Capture the cell that displays the provided text and extract its [X, Y] central coordinate. 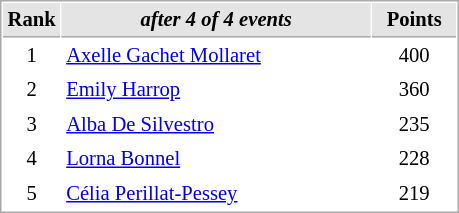
Lorna Bonnel [216, 158]
3 [32, 124]
Emily Harrop [216, 90]
Rank [32, 20]
Alba De Silvestro [216, 124]
219 [414, 194]
Axelle Gachet Mollaret [216, 56]
Points [414, 20]
228 [414, 158]
400 [414, 56]
235 [414, 124]
Célia Perillat-Pessey [216, 194]
360 [414, 90]
4 [32, 158]
1 [32, 56]
2 [32, 90]
5 [32, 194]
after 4 of 4 events [216, 20]
